Output the (x, y) coordinate of the center of the cell containing the given text.  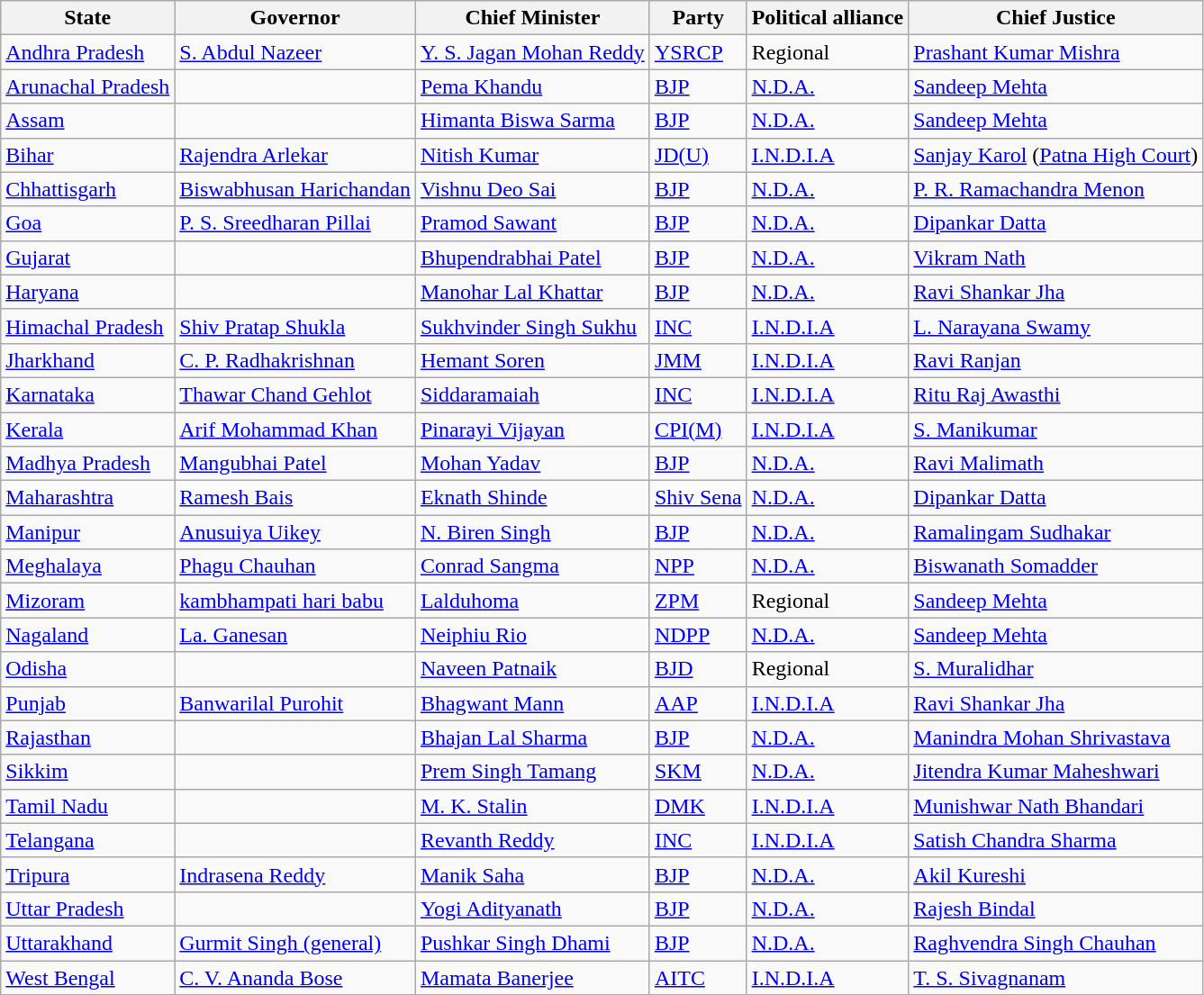
Punjab (88, 703)
Tripura (88, 874)
Party (698, 18)
La. Ganesan (295, 635)
Anusuiya Uikey (295, 532)
AITC (698, 977)
Vikram Nath (1055, 258)
Mangubhai Patel (295, 464)
Shiv Sena (698, 498)
Sikkim (88, 772)
S. Manikumar (1055, 430)
Ravi Malimath (1055, 464)
Nitish Kumar (532, 155)
Bhupendrabhai Patel (532, 258)
SKM (698, 772)
Ramesh Bais (295, 498)
Ramalingam Sudhakar (1055, 532)
Prem Singh Tamang (532, 772)
Bihar (88, 155)
Odisha (88, 669)
Manohar Lal Khattar (532, 292)
Shiv Pratap Shukla (295, 326)
Lalduhoma (532, 601)
Pushkar Singh Dhami (532, 943)
Conrad Sangma (532, 566)
Tamil Nadu (88, 806)
DMK (698, 806)
Karnataka (88, 394)
Assam (88, 121)
Himachal Pradesh (88, 326)
West Bengal (88, 977)
Madhya Pradesh (88, 464)
C. V. Ananda Bose (295, 977)
State (88, 18)
N. Biren Singh (532, 532)
Biswanath Somadder (1055, 566)
CPI(M) (698, 430)
Revanth Reddy (532, 840)
Political alliance (828, 18)
ZPM (698, 601)
Eknath Shinde (532, 498)
Munishwar Nath Bhandari (1055, 806)
JD(U) (698, 155)
Haryana (88, 292)
Bhajan Lal Sharma (532, 737)
Prashant Kumar Mishra (1055, 52)
Pinarayi Vijayan (532, 430)
Mizoram (88, 601)
Rajasthan (88, 737)
Neiphiu Rio (532, 635)
Uttar Pradesh (88, 909)
Ravi Ranjan (1055, 360)
Banwarilal Purohit (295, 703)
Meghalaya (88, 566)
Maharashtra (88, 498)
Vishnu Deo Sai (532, 189)
Andhra Pradesh (88, 52)
Chhattisgarh (88, 189)
C. P. Radhakrishnan (295, 360)
NPP (698, 566)
Ritu Raj Awasthi (1055, 394)
Goa (88, 223)
Himanta Biswa Sarma (532, 121)
Naveen Patnaik (532, 669)
YSRCP (698, 52)
Hemant Soren (532, 360)
AAP (698, 703)
Rajendra Arlekar (295, 155)
Gujarat (88, 258)
Phagu Chauhan (295, 566)
Chief Minister (532, 18)
Sukhvinder Singh Sukhu (532, 326)
Sanjay Karol (Patna High Court) (1055, 155)
M. K. Stalin (532, 806)
Rajesh Bindal (1055, 909)
P. R. Ramachandra Menon (1055, 189)
Manindra Mohan Shrivastava (1055, 737)
Nagaland (88, 635)
L. Narayana Swamy (1055, 326)
S. Abdul Nazeer (295, 52)
Uttarakhand (88, 943)
Governor (295, 18)
Bhagwant Mann (532, 703)
Satish Chandra Sharma (1055, 840)
Chief Justice (1055, 18)
Yogi Adityanath (532, 909)
T. S. Sivagnanam (1055, 977)
Siddaramaiah (532, 394)
P. S. Sreedharan Pillai (295, 223)
Thawar Chand Gehlot (295, 394)
Indrasena Reddy (295, 874)
NDPP (698, 635)
S. Muralidhar (1055, 669)
Y. S. Jagan Mohan Reddy (532, 52)
Manik Saha (532, 874)
JMM (698, 360)
Jitendra Kumar Maheshwari (1055, 772)
Jharkhand (88, 360)
Arif Mohammad Khan (295, 430)
Pramod Sawant (532, 223)
Pema Khandu (532, 86)
Raghvendra Singh Chauhan (1055, 943)
Arunachal Pradesh (88, 86)
Mohan Yadav (532, 464)
Gurmit Singh (general) (295, 943)
BJD (698, 669)
kambhampati hari babu (295, 601)
Mamata Banerjee (532, 977)
Akil Kureshi (1055, 874)
Biswabhusan Harichandan (295, 189)
Telangana (88, 840)
Manipur (88, 532)
Kerala (88, 430)
